Return [x, y] of the center of cell containing provided text 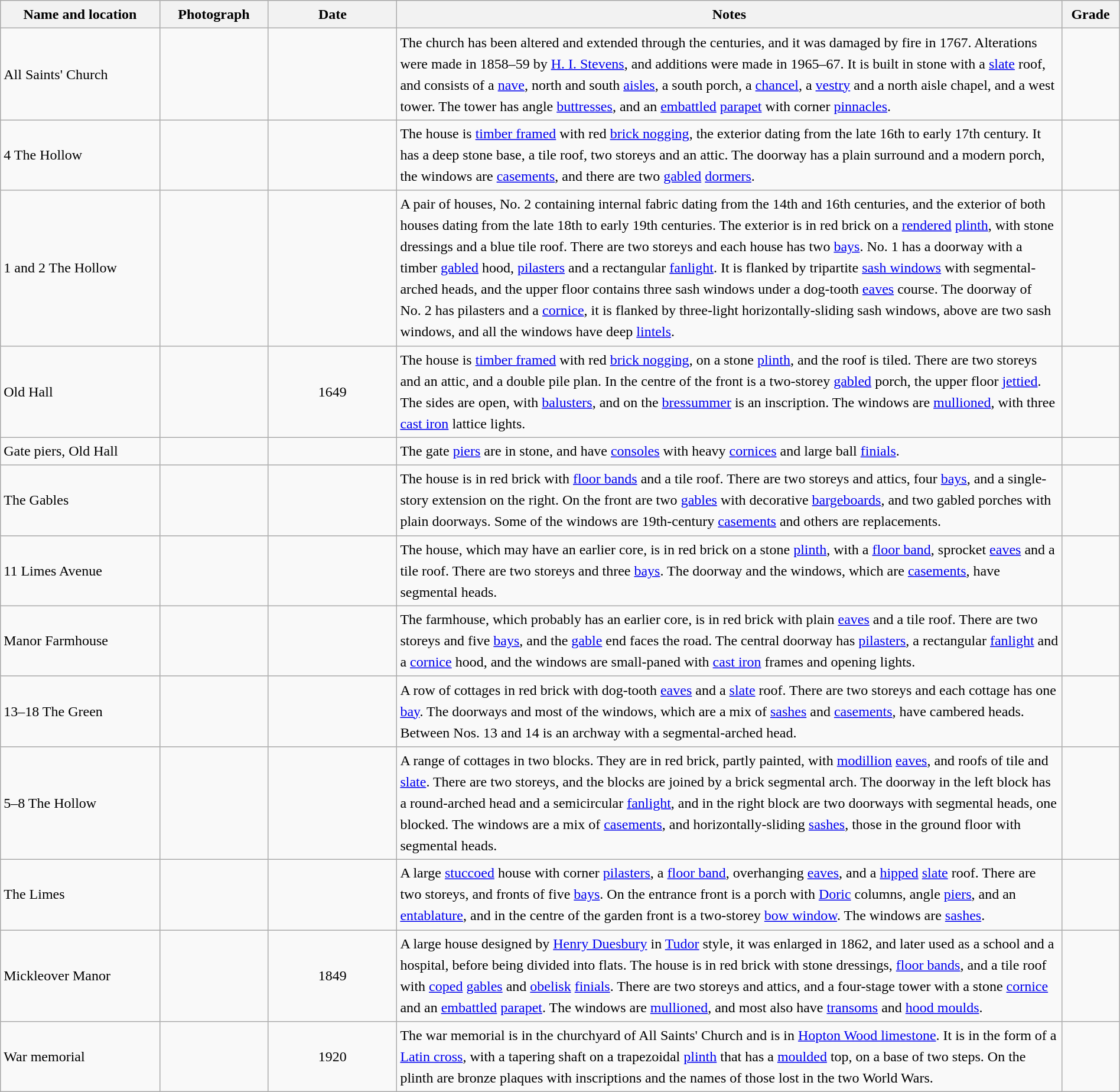
All Saints' Church [80, 74]
4 The Hollow [80, 155]
11 Limes Avenue [80, 571]
Gate piers, Old Hall [80, 451]
Grade [1090, 14]
1 and 2 The Hollow [80, 268]
Date [333, 14]
Manor Farmhouse [80, 641]
1649 [333, 391]
The gate piers are in stone, and have consoles with heavy cornices and large ball finials. [729, 451]
5–8 The Hollow [80, 802]
1920 [333, 1057]
Photograph [214, 14]
Mickleover Manor [80, 976]
The Gables [80, 500]
13–18 The Green [80, 711]
Name and location [80, 14]
War memorial [80, 1057]
The Limes [80, 895]
1849 [333, 976]
Old Hall [80, 391]
Notes [729, 14]
